Detect which cell encompasses the target text, then output its [x, y] center coordinate. 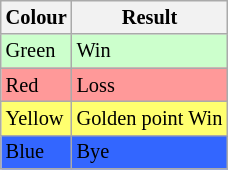
Win [150, 51]
Result [150, 17]
Green [36, 51]
Blue [36, 152]
Colour [36, 17]
Bye [150, 152]
Loss [150, 85]
Golden point Win [150, 118]
Red [36, 85]
Yellow [36, 118]
